Capture the cell that displays the provided text and extract its [x, y] central coordinate. 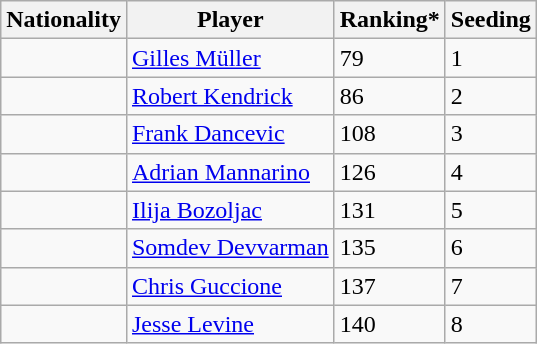
Ranking* [390, 20]
Adrian Mannarino [230, 172]
8 [490, 324]
86 [390, 96]
Robert Kendrick [230, 96]
Gilles Müller [230, 58]
137 [390, 286]
4 [490, 172]
Jesse Levine [230, 324]
Ilija Bozoljac [230, 210]
79 [390, 58]
6 [490, 248]
Somdev Devvarman [230, 248]
Nationality [64, 20]
108 [390, 134]
126 [390, 172]
2 [490, 96]
135 [390, 248]
7 [490, 286]
140 [390, 324]
Frank Dancevic [230, 134]
Player [230, 20]
1 [490, 58]
Chris Guccione [230, 286]
5 [490, 210]
131 [390, 210]
Seeding [490, 20]
3 [490, 134]
